Return the (X, Y) coordinate for the center point of the cell that contains the specified text.  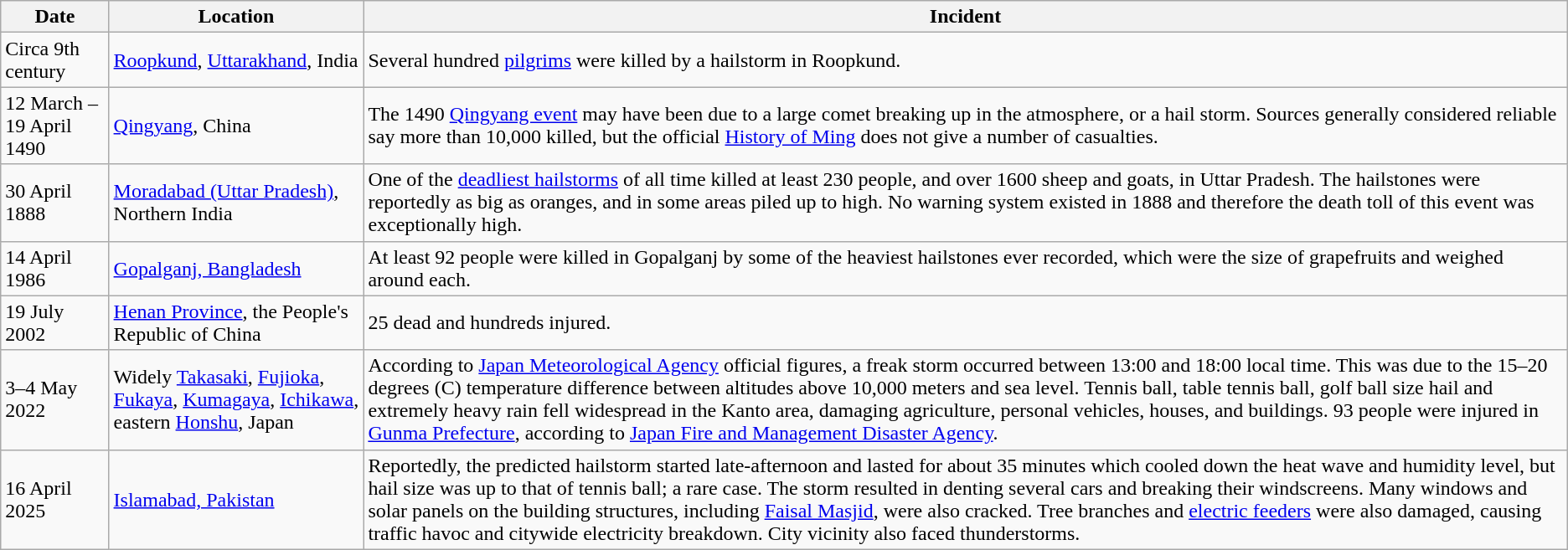
Islamabad, Pakistan (236, 499)
16 April 2025 (55, 499)
Henan Province, the People's Republic of China (236, 323)
Incident (965, 17)
30 April 1888 (55, 203)
Roopkund, Uttarakhand, India (236, 60)
Widely Takasaki, Fujioka, Fukaya, Kumagaya, Ichikawa, eastern Honshu, Japan (236, 400)
19 July 2002 (55, 323)
Moradabad (Uttar Pradesh), Northern India (236, 203)
Date (55, 17)
12 March – 19 April 1490 (55, 126)
25 dead and hundreds injured. (965, 323)
Location (236, 17)
Several hundred pilgrims were killed by a hailstorm in Roopkund. (965, 60)
3–4 May 2022 (55, 400)
Circa 9th century (55, 60)
Gopalganj, Bangladesh (236, 268)
Qingyang, China (236, 126)
14 April 1986 (55, 268)
